Return (x, y) of the center of cell containing provided text 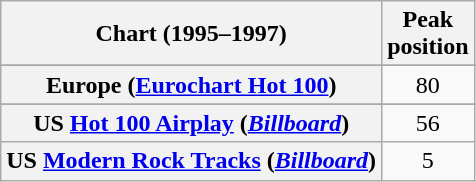
US Modern Rock Tracks (Billboard) (192, 161)
Europe (Eurochart Hot 100) (192, 85)
5 (428, 161)
Chart (1995–1997) (192, 34)
Peakposition (428, 34)
US Hot 100 Airplay (Billboard) (192, 123)
80 (428, 85)
56 (428, 123)
